Locate the cell with the specified text and output its [X, Y] center coordinate. 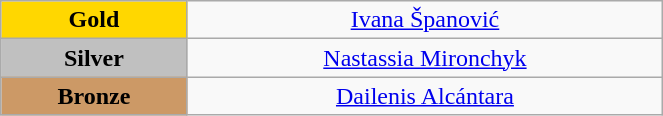
Nastassia Mironchyk [425, 58]
Bronze [94, 96]
Ivana Španović [425, 20]
Silver [94, 58]
Gold [94, 20]
Dailenis Alcántara [425, 96]
